Output the [x, y] coordinate of the center of the cell containing the given text.  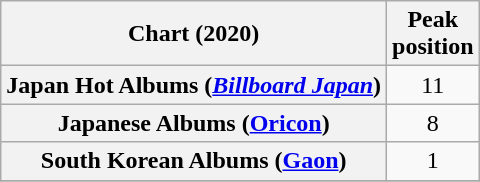
South Korean Albums (Gaon) [194, 161]
Peakposition [433, 34]
Japan Hot Albums (Billboard Japan) [194, 85]
Chart (2020) [194, 34]
1 [433, 161]
Japanese Albums (Oricon) [194, 123]
8 [433, 123]
11 [433, 85]
